Scan for the cell matching the given text and deliver its (X, Y) coordinate at center. 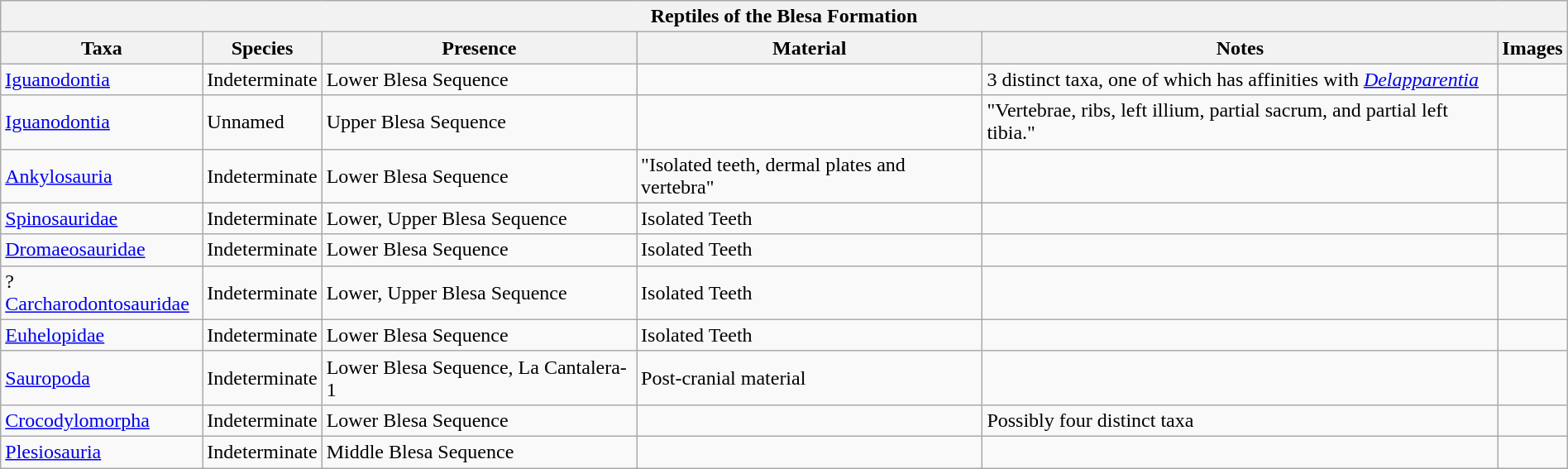
Upper Blesa Sequence (479, 122)
Lower Blesa Sequence, La Cantalera-1 (479, 377)
Possibly four distinct taxa (1241, 420)
"Isolated teeth, dermal plates and vertebra" (810, 175)
"Vertebrae, ribs, left illium, partial sacrum, and partial left tibia." (1241, 122)
Presence (479, 48)
Images (1532, 48)
Crocodylomorpha (102, 420)
Post-cranial material (810, 377)
Euhelopidae (102, 335)
Notes (1241, 48)
?Carcharodontosauridae (102, 293)
Ankylosauria (102, 175)
3 distinct taxa, one of which has affinities with Delapparentia (1241, 79)
Taxa (102, 48)
Middle Blesa Sequence (479, 452)
Unnamed (262, 122)
Sauropoda (102, 377)
Species (262, 48)
Spinosauridae (102, 218)
Plesiosauria (102, 452)
Material (810, 48)
Dromaeosauridae (102, 250)
Reptiles of the Blesa Formation (784, 17)
